Find where the given text appears and provide that cell's center as (X, Y) coordinate. 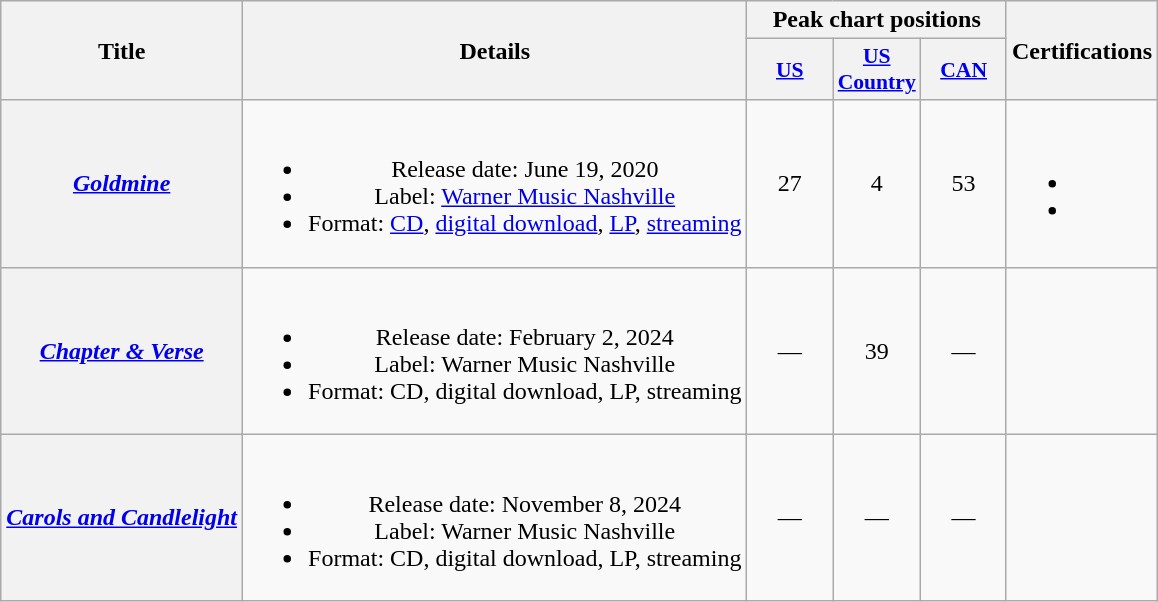
27 (790, 184)
Title (122, 50)
Release date: February 2, 2024Label: Warner Music NashvilleFormat: CD, digital download, LP, streaming (495, 350)
CAN (964, 70)
US Country (877, 70)
Details (495, 50)
Certifications (1082, 50)
39 (877, 350)
Chapter & Verse (122, 350)
4 (877, 184)
Carols and Candlelight (122, 518)
US (790, 70)
Release date: November 8, 2024Label: Warner Music NashvilleFormat: CD, digital download, LP, streaming (495, 518)
Peak chart positions (877, 20)
53 (964, 184)
Goldmine (122, 184)
Release date: June 19, 2020Label: Warner Music NashvilleFormat: CD, digital download, LP, streaming (495, 184)
